Determine the (X, Y) coordinate at the center of the cell enclosing the given text.  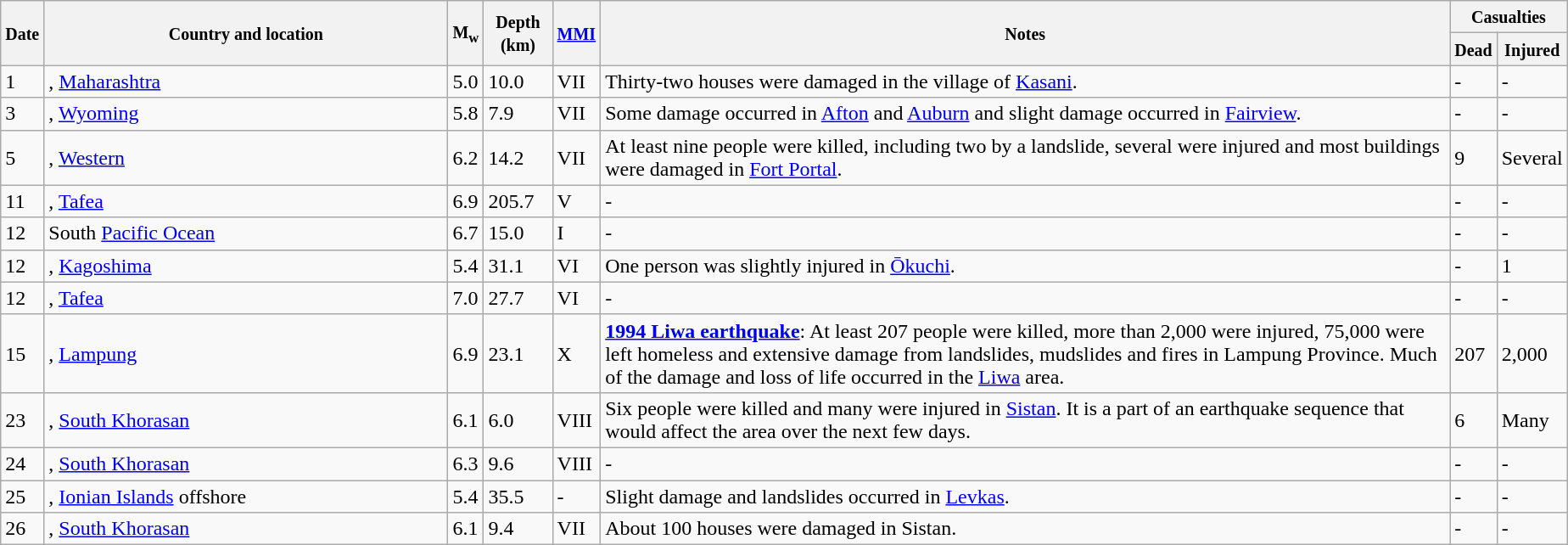
Casualties (1509, 17)
3 (22, 114)
South Pacific Ocean (246, 233)
Several (1532, 158)
9.4 (518, 529)
Dead (1474, 49)
35.5 (518, 497)
205.7 (518, 201)
At least nine people were killed, including two by a landslide, several were injured and most buildings were damaged in Fort Portal. (1025, 158)
Mw (466, 33)
, Maharashtra (246, 81)
X (577, 353)
31.1 (518, 266)
27.7 (518, 298)
Notes (1025, 33)
6.0 (518, 419)
5 (22, 158)
10.0 (518, 81)
Country and location (246, 33)
15 (22, 353)
9.6 (518, 464)
7.0 (466, 298)
5.8 (466, 114)
One person was slightly injured in Ōkuchi. (1025, 266)
15.0 (518, 233)
25 (22, 497)
26 (22, 529)
23 (22, 419)
I (577, 233)
, Wyoming (246, 114)
7.9 (518, 114)
6.3 (466, 464)
24 (22, 464)
Some damage occurred in Afton and Auburn and slight damage occurred in Fairview. (1025, 114)
, Kagoshima (246, 266)
9 (1474, 158)
, Western (246, 158)
Thirty-two houses were damaged in the village of Kasani. (1025, 81)
6.2 (466, 158)
V (577, 201)
Depth (km) (518, 33)
About 100 houses were damaged in Sistan. (1025, 529)
, Ionian Islands offshore (246, 497)
11 (22, 201)
14.2 (518, 158)
6.7 (466, 233)
Many (1532, 419)
Date (22, 33)
2,000 (1532, 353)
, Lampung (246, 353)
23.1 (518, 353)
207 (1474, 353)
5.0 (466, 81)
Slight damage and landslides occurred in Levkas. (1025, 497)
MMI (577, 33)
6 (1474, 419)
Six people were killed and many were injured in Sistan. It is a part of an earthquake sequence that would affect the area over the next few days. (1025, 419)
Injured (1532, 49)
